Detect which cell encompasses the target text, then output its [x, y] center coordinate. 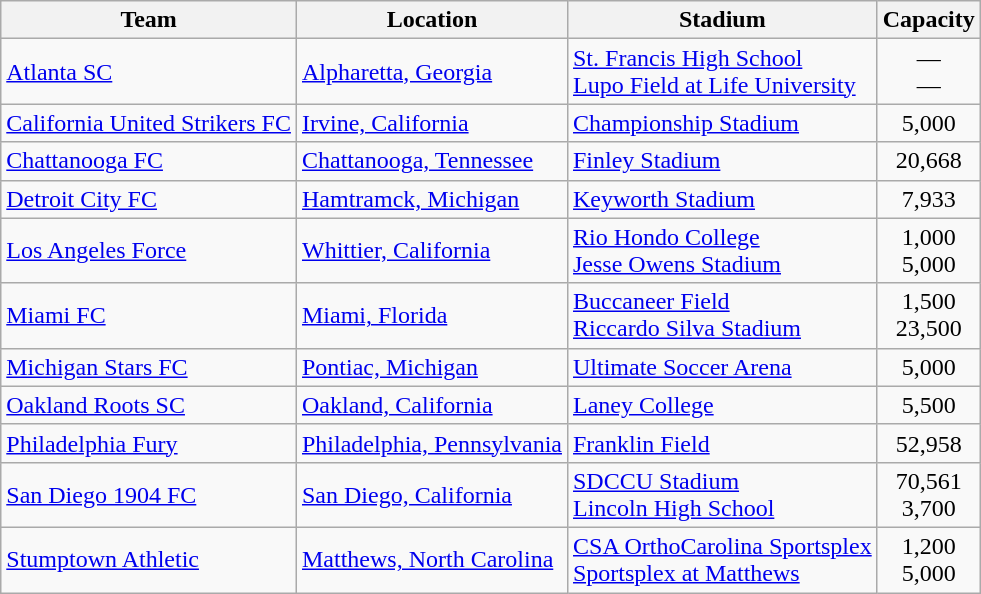
Irvine, California [432, 123]
St. Francis High SchoolLupo Field at Life University [722, 72]
Miami, Florida [432, 316]
7,933 [928, 199]
1,50023,500 [928, 316]
Stumptown Athletic [149, 560]
20,668 [928, 161]
Location [432, 20]
Capacity [928, 20]
5,500 [928, 405]
Keyworth Stadium [722, 199]
Rio Hondo College Jesse Owens Stadium [722, 250]
Laney College [722, 405]
Miami FC [149, 316]
Hamtramck, Michigan [432, 199]
San Diego 1904 FC [149, 494]
Michigan Stars FC [149, 367]
1,0005,000 [928, 250]
Los Angeles Force [149, 250]
San Diego, California [432, 494]
Whittier, California [432, 250]
Chattanooga, Tennessee [432, 161]
Philadelphia Fury [149, 443]
CSA OrthoCarolina Sportsplex Sportsplex at Matthews [722, 560]
Chattanooga FC [149, 161]
Ultimate Soccer Arena [722, 367]
Oakland Roots SC [149, 405]
Matthews, North Carolina [432, 560]
Finley Stadium [722, 161]
Pontiac, Michigan [432, 367]
52,958 [928, 443]
SDCCU StadiumLincoln High School [722, 494]
1,2005,000 [928, 560]
Detroit City FC [149, 199]
Franklin Field [722, 443]
70,5613,700 [928, 494]
Stadium [722, 20]
Atlanta SC [149, 72]
California United Strikers FC [149, 123]
Team [149, 20]
Oakland, California [432, 405]
Alpharetta, Georgia [432, 72]
Buccaneer Field Riccardo Silva Stadium [722, 316]
—— [928, 72]
Philadelphia, Pennsylvania [432, 443]
Championship Stadium [722, 123]
